For the text-containing cell, return its midpoint in [X, Y] coordinate format. 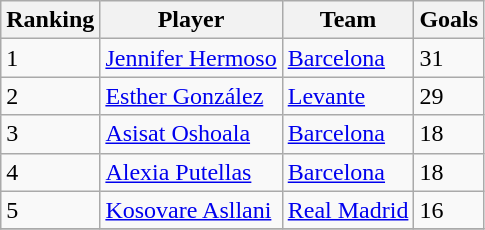
16 [449, 210]
Player [191, 20]
4 [50, 172]
Goals [449, 20]
Levante [348, 96]
5 [50, 210]
31 [449, 58]
1 [50, 58]
29 [449, 96]
Kosovare Asllani [191, 210]
Jennifer Hermoso [191, 58]
Ranking [50, 20]
2 [50, 96]
3 [50, 134]
Team [348, 20]
Asisat Oshoala [191, 134]
Esther González [191, 96]
Real Madrid [348, 210]
Alexia Putellas [191, 172]
